Find where the given text appears and provide that cell's center as [X, Y] coordinate. 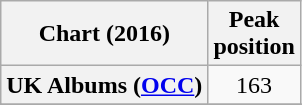
163 [254, 85]
Peak position [254, 34]
Chart (2016) [104, 34]
UK Albums (OCC) [104, 85]
